Determine the [x, y] coordinate at the center of the cell enclosing the given text.  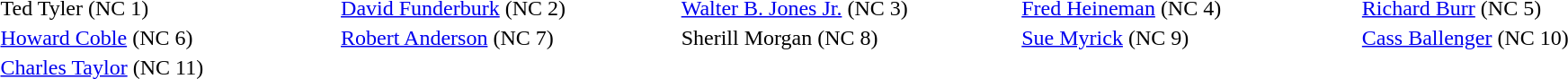
Robert Anderson (NC 7) [509, 38]
Sue Myrick (NC 9) [1189, 38]
Sherill Morgan (NC 8) [849, 38]
